Scan for the cell matching the given text and deliver its (X, Y) coordinate at center. 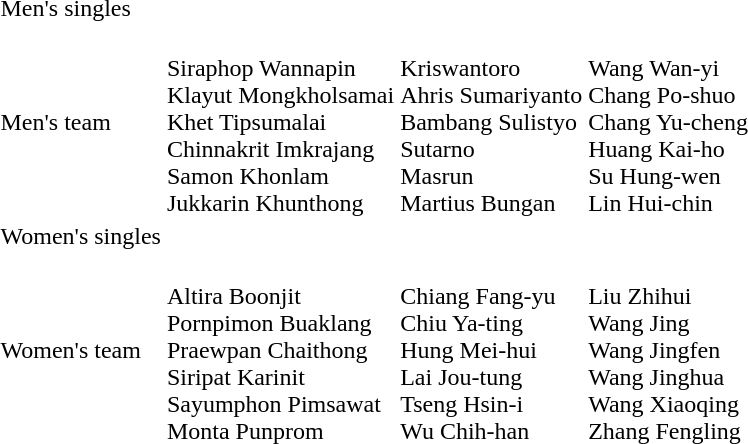
Siraphop WannapinKlayut MongkholsamaiKhet TipsumalaiChinnakrit ImkrajangSamon KhonlamJukkarin Khunthong (280, 122)
KriswantoroAhris SumariyantoBambang SulistyoSutarnoMasrunMartius Bungan (492, 122)
